Return the (x, y) coordinate for the center point of the cell that contains the specified text.  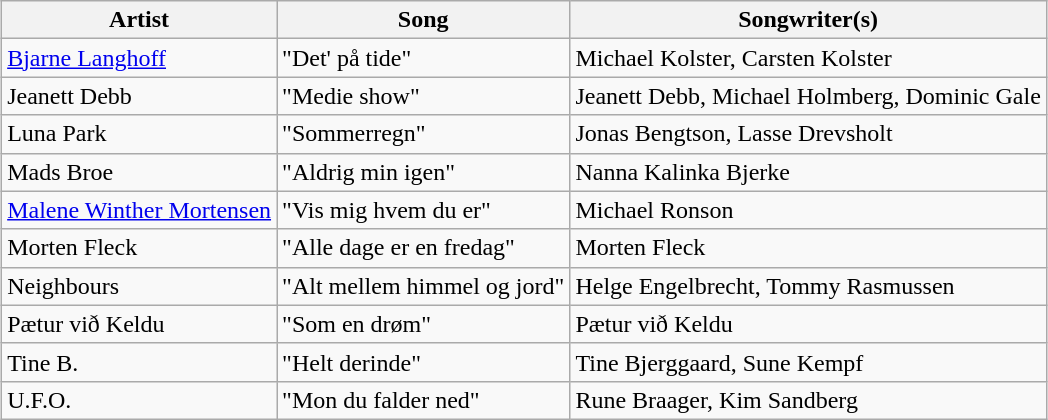
Tine B. (140, 362)
U.F.O. (140, 400)
Neighbours (140, 286)
Michael Kolster, Carsten Kolster (808, 58)
Nanna Kalinka Bjerke (808, 172)
"Vis mig hvem du er" (424, 210)
Malene Winther Mortensen (140, 210)
Jeanett Debb, Michael Holmberg, Dominic Gale (808, 96)
"Som en drøm" (424, 324)
"Sommerregn" (424, 134)
Song (424, 20)
Jeanett Debb (140, 96)
"Helt derinde" (424, 362)
Bjarne Langhoff (140, 58)
Helge Engelbrecht, Tommy Rasmussen (808, 286)
Artist (140, 20)
"Alle dage er en fredag" (424, 248)
Luna Park (140, 134)
Songwriter(s) (808, 20)
Michael Ronson (808, 210)
Rune Braager, Kim Sandberg (808, 400)
"Mon du falder ned" (424, 400)
"Alt mellem himmel og jord" (424, 286)
"Det' på tide" (424, 58)
"Aldrig min igen" (424, 172)
Tine Bjerggaard, Sune Kempf (808, 362)
Mads Broe (140, 172)
"Medie show" (424, 96)
Jonas Bengtson, Lasse Drevsholt (808, 134)
